Locate the cell with the specified text and output its (x, y) center coordinate. 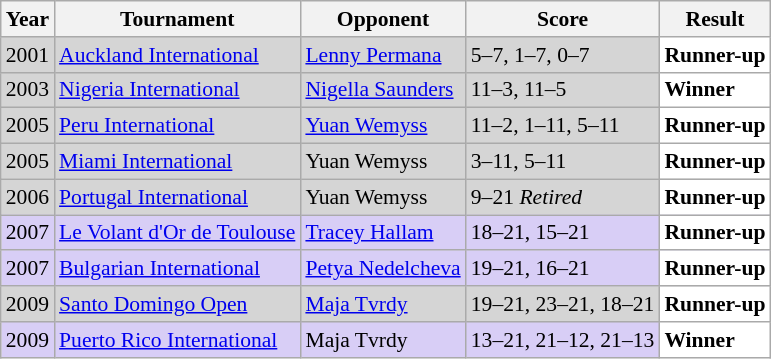
5–7, 1–7, 0–7 (563, 55)
Auckland International (177, 55)
19–21, 16–21 (563, 269)
Tracey Hallam (382, 233)
Petya Nedelcheva (382, 269)
11–2, 1–11, 5–11 (563, 126)
Year (28, 19)
2003 (28, 90)
Portugal International (177, 197)
Result (714, 19)
9–21 Retired (563, 197)
2006 (28, 197)
18–21, 15–21 (563, 233)
Tournament (177, 19)
Santo Domingo Open (177, 304)
Bulgarian International (177, 269)
Puerto Rico International (177, 340)
Miami International (177, 162)
Nigeria International (177, 90)
13–21, 21–12, 21–13 (563, 340)
Nigella Saunders (382, 90)
Peru International (177, 126)
Opponent (382, 19)
11–3, 11–5 (563, 90)
Score (563, 19)
Lenny Permana (382, 55)
3–11, 5–11 (563, 162)
19–21, 23–21, 18–21 (563, 304)
Le Volant d'Or de Toulouse (177, 233)
2001 (28, 55)
